Provide the [x, y] coordinate of the cell's center where the given text is located.  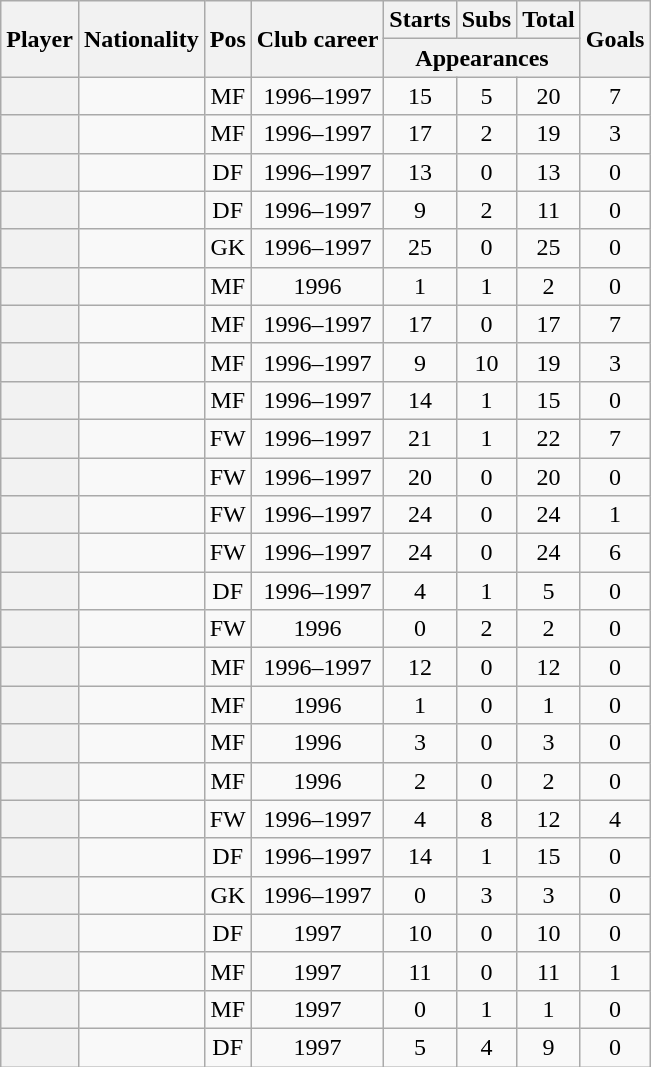
6 [615, 553]
Pos [228, 39]
8 [486, 819]
Starts [420, 20]
Total [549, 20]
Player [40, 39]
Subs [486, 20]
Appearances [482, 58]
21 [420, 438]
Goals [615, 39]
Nationality [141, 39]
22 [549, 438]
Club career [318, 39]
